For the text-containing cell, return its midpoint in [x, y] coordinate format. 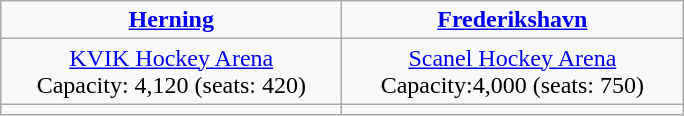
Scanel Hockey ArenaCapacity:4,000 (seats: 750) [512, 72]
Frederikshavn [512, 20]
Herning [172, 20]
KVIK Hockey ArenaCapacity: 4,120 (seats: 420) [172, 72]
